Return [X, Y] of the center of cell containing provided text 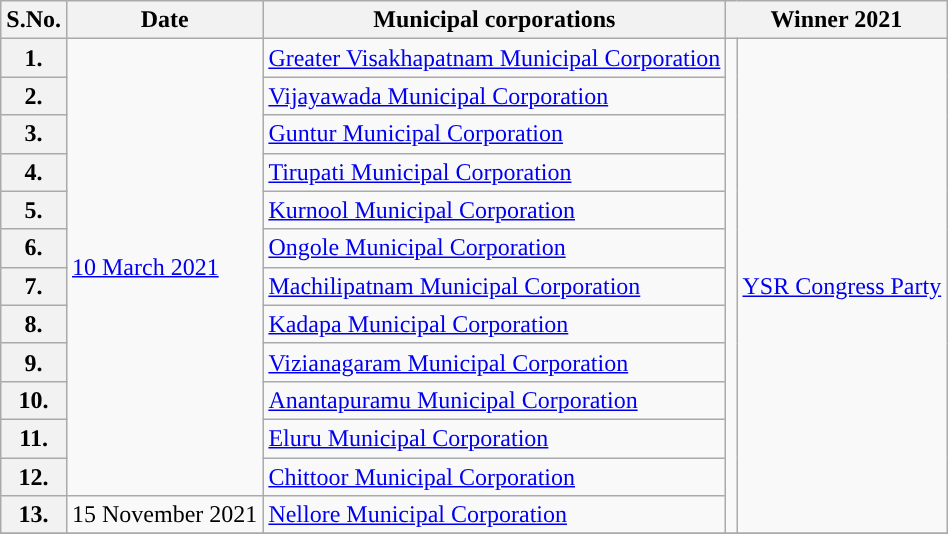
6. [34, 248]
Kurnool Municipal Corporation [494, 210]
13. [34, 515]
5. [34, 210]
10 March 2021 [164, 268]
YSR Congress Party [842, 286]
4. [34, 172]
10. [34, 400]
Vijayawada Municipal Corporation [494, 96]
Greater Visakhapatnam Municipal Corporation [494, 58]
Kadapa Municipal Corporation [494, 324]
S.No. [34, 20]
Ongole Municipal Corporation [494, 248]
11. [34, 438]
7. [34, 286]
Vizianagaram Municipal Corporation [494, 362]
2. [34, 96]
Chittoor Municipal Corporation [494, 477]
8. [34, 324]
9. [34, 362]
Anantapuramu Municipal Corporation [494, 400]
Nellore Municipal Corporation [494, 515]
1. [34, 58]
15 November 2021 [164, 515]
Tirupati Municipal Corporation [494, 172]
12. [34, 477]
Machilipatnam Municipal Corporation [494, 286]
Municipal corporations [494, 20]
3. [34, 134]
Date [164, 20]
Guntur Municipal Corporation [494, 134]
Winner 2021 [836, 20]
Eluru Municipal Corporation [494, 438]
